Output the (x, y) coordinate of the center of the cell containing the given text.  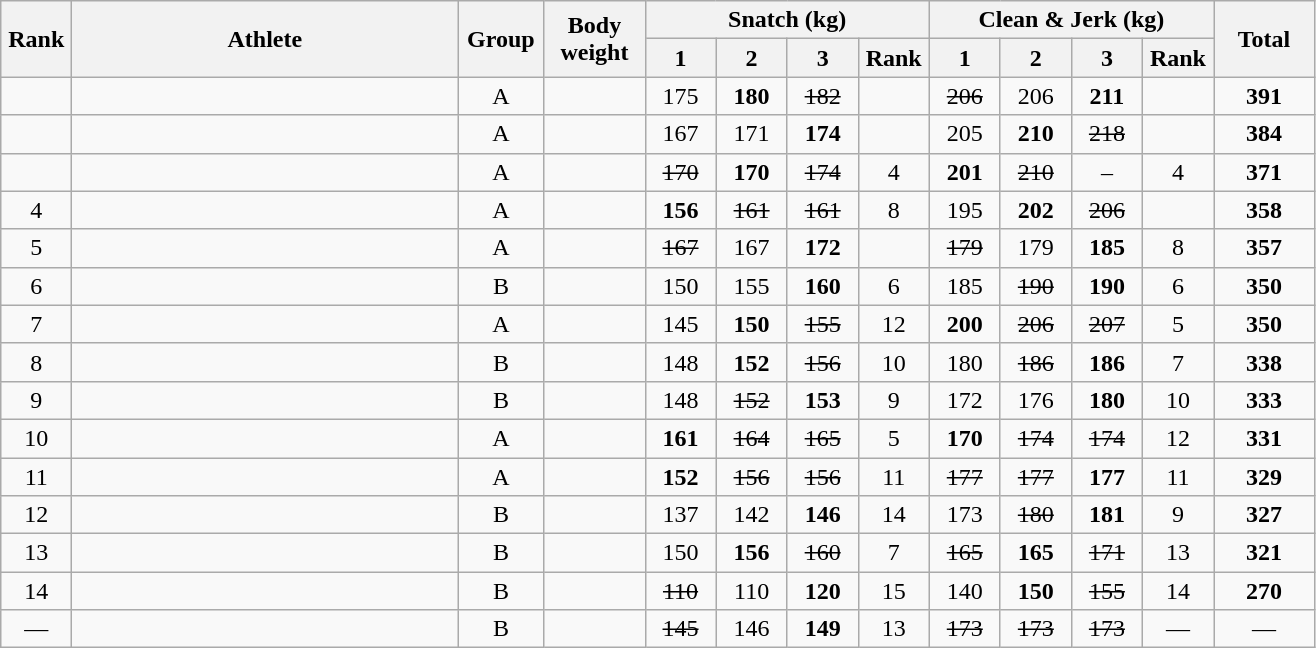
371 (1264, 172)
200 (964, 324)
321 (1264, 553)
327 (1264, 515)
15 (894, 591)
– (1106, 172)
182 (822, 96)
153 (822, 400)
164 (752, 438)
149 (822, 629)
333 (1264, 400)
331 (1264, 438)
195 (964, 210)
201 (964, 172)
338 (1264, 362)
Body weight (594, 39)
218 (1106, 134)
142 (752, 515)
Athlete (265, 39)
Group (501, 39)
Snatch (kg) (787, 20)
176 (1036, 400)
202 (1036, 210)
329 (1264, 477)
137 (680, 515)
391 (1264, 96)
Total (1264, 39)
384 (1264, 134)
207 (1106, 324)
175 (680, 96)
140 (964, 591)
120 (822, 591)
Clean & Jerk (kg) (1071, 20)
270 (1264, 591)
205 (964, 134)
211 (1106, 96)
358 (1264, 210)
357 (1264, 248)
181 (1106, 515)
